Detect which cell encompasses the target text, then output its [X, Y] center coordinate. 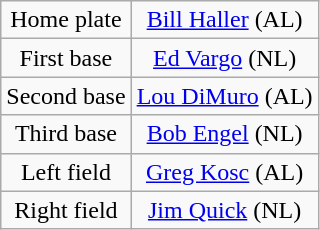
Third base [66, 134]
Lou DiMuro (AL) [224, 96]
Second base [66, 96]
Right field [66, 210]
Greg Kosc (AL) [224, 172]
Left field [66, 172]
First base [66, 58]
Ed Vargo (NL) [224, 58]
Home plate [66, 20]
Jim Quick (NL) [224, 210]
Bill Haller (AL) [224, 20]
Bob Engel (NL) [224, 134]
